Extract the [x, y] coordinate from the center of the cell holding the provided text.  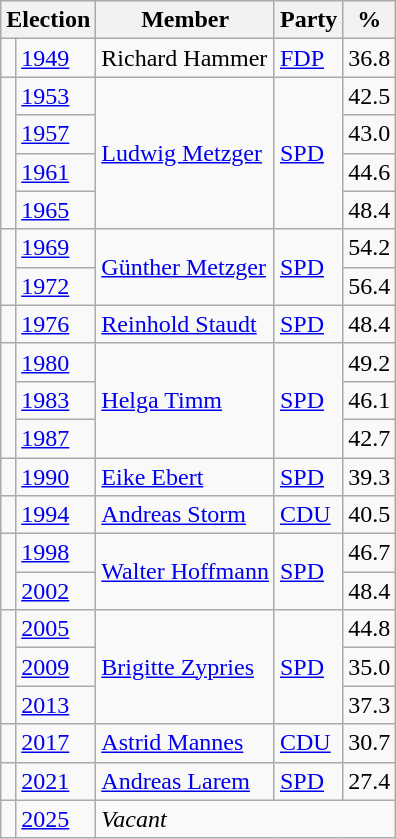
Member [186, 20]
% [370, 20]
42.7 [370, 438]
Vacant [246, 819]
1969 [56, 248]
35.0 [370, 667]
37.3 [370, 705]
2017 [56, 743]
1953 [56, 96]
Eike Ebert [186, 477]
43.0 [370, 134]
46.1 [370, 400]
1965 [56, 210]
40.5 [370, 515]
1961 [56, 172]
Party [308, 20]
FDP [308, 58]
44.8 [370, 629]
Reinhold Staudt [186, 324]
42.5 [370, 96]
2025 [56, 819]
1980 [56, 362]
Walter Hoffmann [186, 572]
1990 [56, 477]
2021 [56, 781]
Andreas Larem [186, 781]
Brigitte Zypries [186, 667]
Ludwig Metzger [186, 153]
2002 [56, 591]
Election [48, 20]
1972 [56, 286]
1983 [56, 400]
Astrid Mannes [186, 743]
1976 [56, 324]
44.6 [370, 172]
56.4 [370, 286]
27.4 [370, 781]
36.8 [370, 58]
46.7 [370, 553]
Günther Metzger [186, 267]
Andreas Storm [186, 515]
2009 [56, 667]
49.2 [370, 362]
30.7 [370, 743]
1987 [56, 438]
1949 [56, 58]
39.3 [370, 477]
1994 [56, 515]
54.2 [370, 248]
2005 [56, 629]
1957 [56, 134]
2013 [56, 705]
Helga Timm [186, 400]
1998 [56, 553]
Richard Hammer [186, 58]
